Capture the cell that displays the provided text and extract its [X, Y] central coordinate. 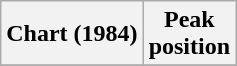
Peakposition [189, 34]
Chart (1984) [72, 34]
